Provide the [x, y] coordinate of the cell's center where the given text is located.  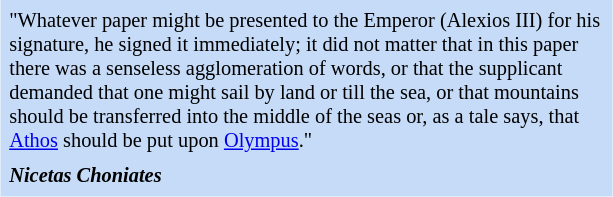
Nicetas Choniates [306, 176]
